Return [x, y] of the center of cell containing provided text 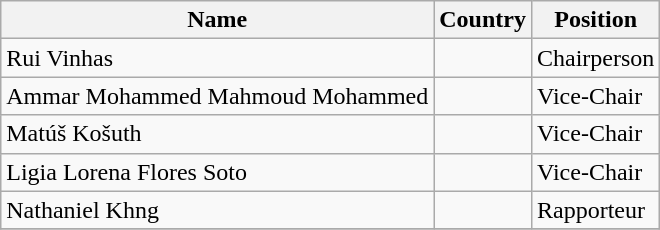
Position [595, 20]
Nathaniel Khng [218, 210]
Rui Vinhas [218, 58]
Rapporteur [595, 210]
Country [483, 20]
Matúš Košuth [218, 134]
Name [218, 20]
Ligia Lorena Flores Soto [218, 172]
Chairperson [595, 58]
Ammar Mohammed Mahmoud Mohammed [218, 96]
